For the text-containing cell, return its midpoint in (x, y) coordinate format. 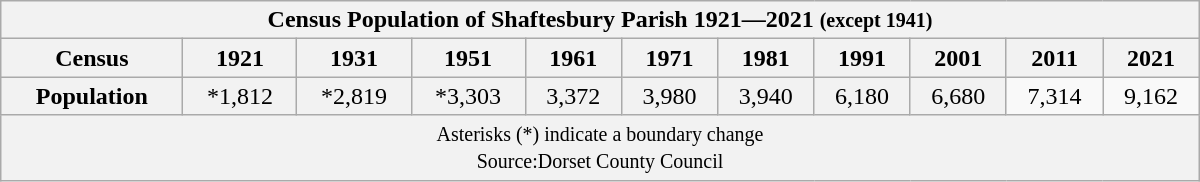
1931 (354, 58)
2021 (1151, 58)
2001 (958, 58)
Population (92, 96)
9,162 (1151, 96)
6,180 (862, 96)
1961 (573, 58)
Census (92, 58)
3,980 (669, 96)
1951 (468, 58)
*1,812 (240, 96)
3,940 (766, 96)
3,372 (573, 96)
7,314 (1054, 96)
Asterisks (*) indicate a boundary changeSource:Dorset County Council (600, 148)
1921 (240, 58)
1991 (862, 58)
1971 (669, 58)
6,680 (958, 96)
*3,303 (468, 96)
2011 (1054, 58)
1981 (766, 58)
Census Population of Shaftesbury Parish 1921—2021 (except 1941) (600, 20)
*2,819 (354, 96)
